Determine the (X, Y) coordinate at the center of the cell enclosing the given text.  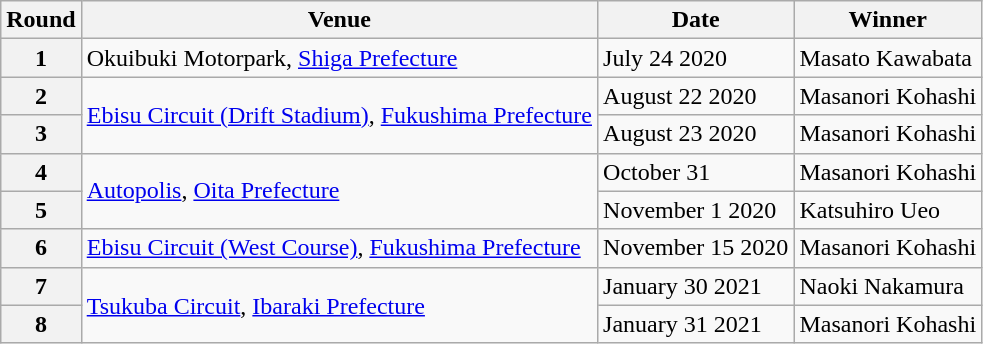
Round (41, 20)
January 30 2021 (696, 286)
Katsuhiro Ueo (888, 210)
Okuibuki Motorpark, Shiga Prefecture (339, 58)
Tsukuba Circuit, Ibaraki Prefecture (339, 305)
2 (41, 96)
6 (41, 248)
4 (41, 172)
July 24 2020 (696, 58)
1 (41, 58)
August 22 2020 (696, 96)
October 31 (696, 172)
November 15 2020 (696, 248)
8 (41, 324)
January 31 2021 (696, 324)
August 23 2020 (696, 134)
Masato Kawabata (888, 58)
Ebisu Circuit (Drift Stadium), Fukushima Prefecture (339, 115)
Date (696, 20)
Autopolis, Oita Prefecture (339, 191)
Ebisu Circuit (West Course), Fukushima Prefecture (339, 248)
Venue (339, 20)
3 (41, 134)
November 1 2020 (696, 210)
Winner (888, 20)
5 (41, 210)
Naoki Nakamura (888, 286)
7 (41, 286)
